Provide the (X, Y) coordinate of the cell's center where the given text is located.  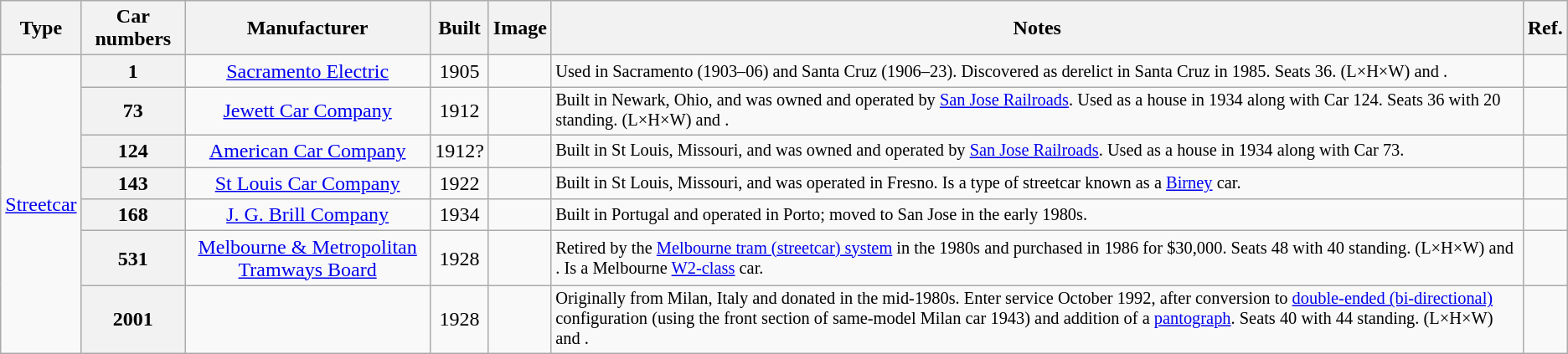
J. G. Brill Company (308, 215)
168 (132, 215)
Manufacturer (308, 28)
124 (132, 151)
Image (519, 28)
American Car Company (308, 151)
Built (460, 28)
1934 (460, 215)
Melbourne & Metropolitan Tramways Board (308, 258)
Built in St Louis, Missouri, and was operated in Fresno. Is a type of streetcar known as a Birney car. (1037, 183)
Car numbers (132, 28)
Type (41, 28)
1922 (460, 183)
Notes (1037, 28)
1912? (460, 151)
Streetcar (41, 204)
143 (132, 183)
2001 (132, 320)
Ref. (1545, 28)
Used in Sacramento (1903–06) and Santa Cruz (1906–23). Discovered as derelict in Santa Cruz in 1985. Seats 36. (L×H×W) and . (1037, 71)
St Louis Car Company (308, 183)
1905 (460, 71)
Jewett Car Company (308, 111)
1 (132, 71)
Built in Portugal and operated in Porto; moved to San Jose in the early 1980s. (1037, 215)
Built in St Louis, Missouri, and was owned and operated by San Jose Railroads. Used as a house in 1934 along with Car 73. (1037, 151)
Sacramento Electric (308, 71)
73 (132, 111)
531 (132, 258)
1912 (460, 111)
